Return (x, y) of the center of cell containing provided text 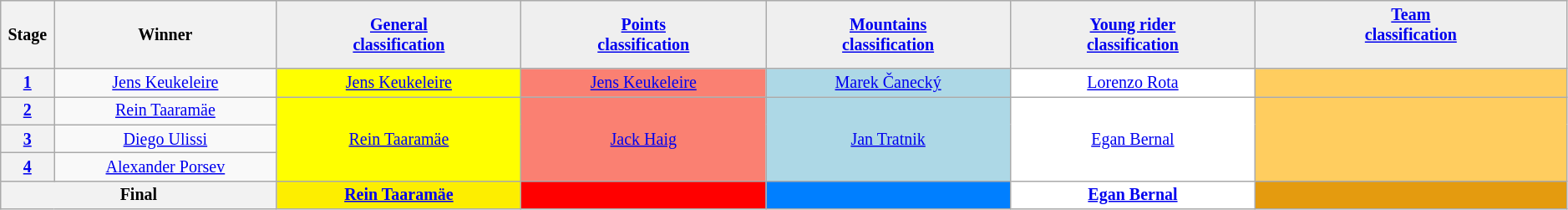
Alexander Porsev (165, 167)
1 (28, 84)
Winner (165, 35)
Generalclassification (399, 35)
Lorenzo Rota (1133, 84)
2 (28, 110)
3 (28, 139)
Diego Ulissi (165, 139)
4 (28, 167)
Final (139, 194)
Teamclassification (1410, 35)
Pointsclassification (643, 35)
Stage (28, 35)
Jan Tratnik (889, 139)
Mountainsclassification (889, 35)
Marek Čanecký (889, 84)
Jack Haig (643, 139)
Young riderclassification (1133, 35)
